Determine the [X, Y] coordinate at the center of the cell enclosing the given text.  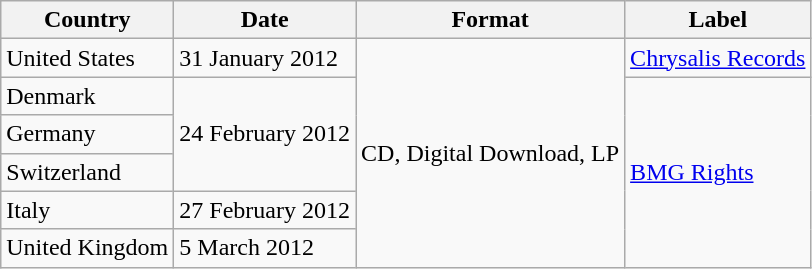
Date [265, 20]
Italy [88, 210]
31 January 2012 [265, 58]
27 February 2012 [265, 210]
Label [718, 20]
24 February 2012 [265, 134]
CD, Digital Download, LP [490, 153]
BMG Rights [718, 172]
Chrysalis Records [718, 58]
Country [88, 20]
Germany [88, 134]
Switzerland [88, 172]
Format [490, 20]
United States [88, 58]
Denmark [88, 96]
5 March 2012 [265, 248]
United Kingdom [88, 248]
